From the cell containing the given text, extract its center point as (x, y) coordinate. 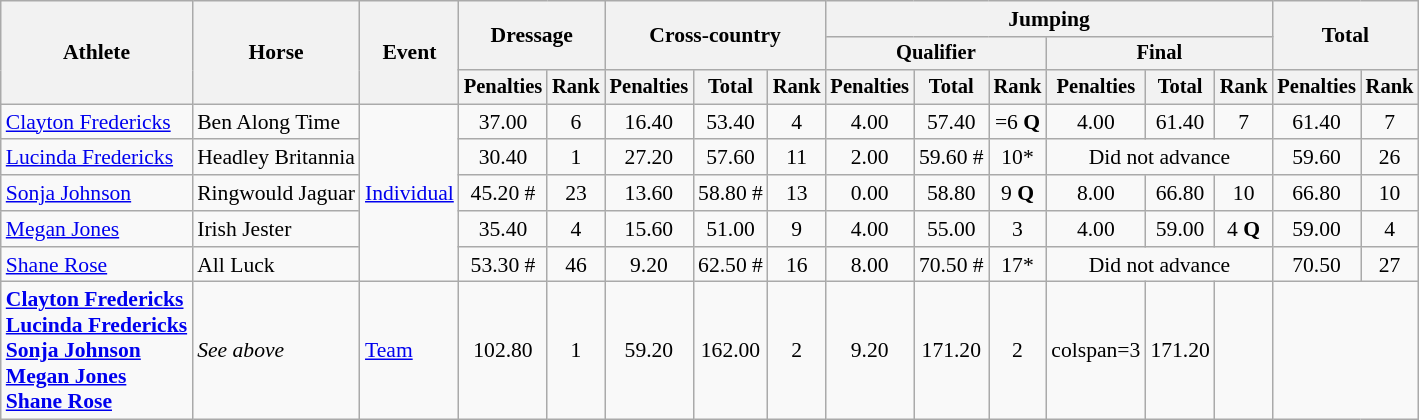
11 (797, 158)
colspan=3 (1096, 351)
Megan Jones (96, 229)
16.40 (649, 122)
46 (576, 265)
37.00 (503, 122)
Clayton Fredericks (96, 122)
70.50 # (952, 265)
=6 Q (1018, 122)
45.20 # (503, 193)
59.60 # (952, 158)
Final (1159, 54)
59.20 (649, 351)
Headley Britannia (276, 158)
Ringwould Jaguar (276, 193)
15.60 (649, 229)
13 (797, 193)
55.00 (952, 229)
Team (410, 351)
9 (797, 229)
Cross-country (716, 36)
Lucinda Fredericks (96, 158)
0.00 (870, 193)
57.40 (952, 122)
Sonja Johnson (96, 193)
4 Q (1244, 229)
26 (1390, 158)
Athlete (96, 52)
23 (576, 193)
See above (276, 351)
Horse (276, 52)
57.60 (730, 158)
58.80 (952, 193)
53.40 (730, 122)
17* (1018, 265)
162.00 (730, 351)
10* (1018, 158)
6 (576, 122)
9 Q (1018, 193)
30.40 (503, 158)
Ben Along Time (276, 122)
51.00 (730, 229)
All Luck (276, 265)
16 (797, 265)
102.80 (503, 351)
27 (1390, 265)
Irish Jester (276, 229)
59.60 (1316, 158)
35.40 (503, 229)
Jumping (1050, 19)
70.50 (1316, 265)
Clayton FredericksLucinda FredericksSonja JohnsonMegan JonesShane Rose (96, 351)
Qualifier (936, 54)
Shane Rose (96, 265)
62.50 # (730, 265)
3 (1018, 229)
58.80 # (730, 193)
53.30 # (503, 265)
Dressage (532, 36)
Event (410, 52)
Individual (410, 193)
2.00 (870, 158)
27.20 (649, 158)
13.60 (649, 193)
